Find where the given text appears and provide that cell's center as [X, Y] coordinate. 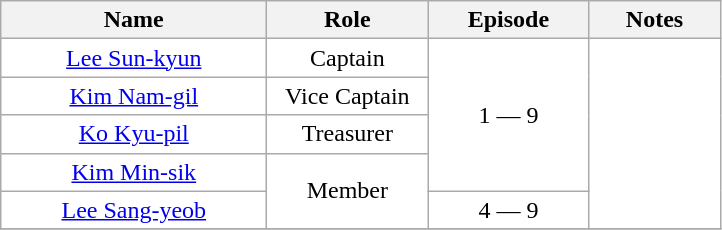
Name [134, 20]
Treasurer [348, 134]
Member [348, 191]
Kim Nam-gil [134, 96]
Role [348, 20]
Lee Sun-kyun [134, 58]
Notes [654, 20]
Ko Kyu-pil [134, 134]
Captain [348, 58]
Episode [508, 20]
Vice Captain [348, 96]
Kim Min-sik [134, 172]
4 — 9 [508, 210]
1 — 9 [508, 115]
Lee Sang-yeob [134, 210]
